Extract the [x, y] coordinate from the center of the cell holding the provided text.  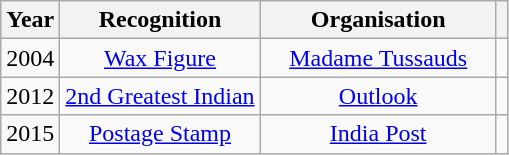
Postage Stamp [160, 134]
Madame Tussauds [378, 58]
Organisation [378, 20]
India Post [378, 134]
Outlook [378, 96]
2004 [30, 58]
Wax Figure [160, 58]
2012 [30, 96]
2015 [30, 134]
2nd Greatest Indian [160, 96]
Recognition [160, 20]
Year [30, 20]
